Output the (x, y) coordinate of the center of the cell containing the given text.  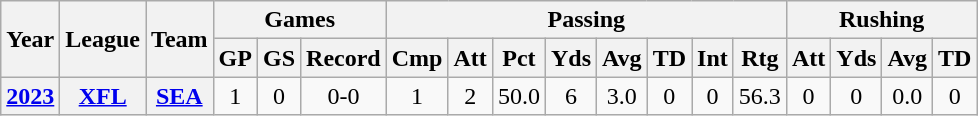
GS (278, 58)
3.0 (622, 96)
2 (470, 96)
Team (180, 39)
Pct (518, 58)
Year (30, 39)
50.0 (518, 96)
0.0 (908, 96)
XFL (103, 96)
2023 (30, 96)
Rushing (882, 20)
0-0 (344, 96)
Int (713, 58)
Games (300, 20)
Passing (586, 20)
56.3 (760, 96)
SEA (180, 96)
Record (344, 58)
GP (235, 58)
6 (570, 96)
Rtg (760, 58)
League (103, 39)
Cmp (417, 58)
